Capture the cell that displays the provided text and extract its (x, y) central coordinate. 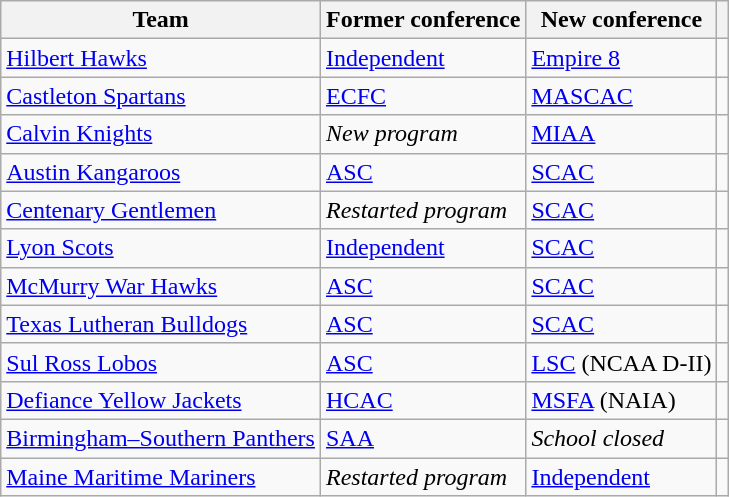
Calvin Knights (161, 134)
Hilbert Hawks (161, 58)
School closed (622, 438)
Centenary Gentlemen (161, 210)
ECFC (422, 96)
MIAA (622, 134)
Lyon Scots (161, 248)
McMurry War Hawks (161, 286)
Defiance Yellow Jackets (161, 400)
New program (422, 134)
SAA (422, 438)
Sul Ross Lobos (161, 362)
HCAC (422, 400)
Team (161, 20)
LSC (NCAA D-II) (622, 362)
Birmingham–Southern Panthers (161, 438)
Castleton Spartans (161, 96)
Empire 8 (622, 58)
Maine Maritime Mariners (161, 477)
MASCAC (622, 96)
Austin Kangaroos (161, 172)
Former conference (422, 20)
New conference (622, 20)
Texas Lutheran Bulldogs (161, 324)
MSFA (NAIA) (622, 400)
